Output the (x, y) coordinate of the center of the cell containing the given text.  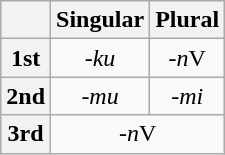
Plural (188, 20)
-mu (100, 96)
3rd (26, 134)
Singular (100, 20)
-mi (188, 96)
1st (26, 58)
2nd (26, 96)
-ku (100, 58)
